Pinpoint the cell where the given text exists, returning its (x, y) midpoint coordinate. 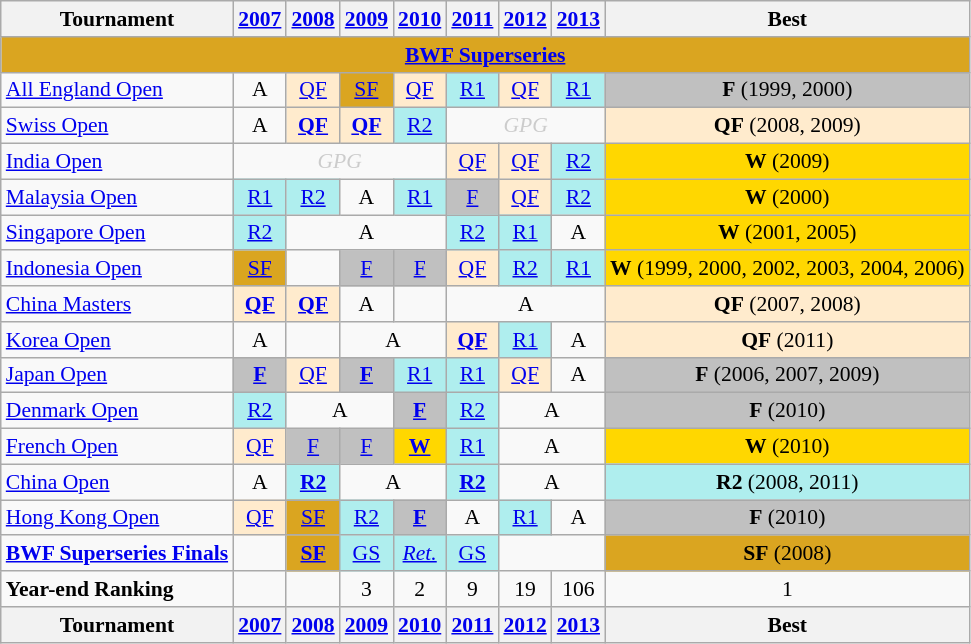
Japan Open (117, 375)
R2 (2008, 2011) (787, 482)
BWF Superseries (486, 55)
W (2010) (787, 447)
19 (524, 589)
F (2006, 2007, 2009) (787, 375)
1 (787, 589)
W (2009) (787, 162)
Korea Open (117, 340)
French Open (117, 447)
Denmark Open (117, 411)
2 (420, 589)
Year-end Ranking (117, 589)
QF (2011) (787, 340)
W (420, 447)
SF (2008) (787, 554)
All England Open (117, 90)
W (1999, 2000, 2002, 2003, 2004, 2006) (787, 269)
F (1999, 2000) (787, 90)
Malaysia Open (117, 197)
China Open (117, 482)
India Open (117, 162)
BWF Superseries Finals (117, 554)
QF (2007, 2008) (787, 304)
Swiss Open (117, 126)
3 (366, 589)
Singapore Open (117, 233)
Indonesia Open (117, 269)
Ret. (420, 554)
Hong Kong Open (117, 518)
China Masters (117, 304)
W (2001, 2005) (787, 233)
106 (578, 589)
9 (472, 589)
W (2000) (787, 197)
QF (2008, 2009) (787, 126)
